For the text-containing cell, return its midpoint in [x, y] coordinate format. 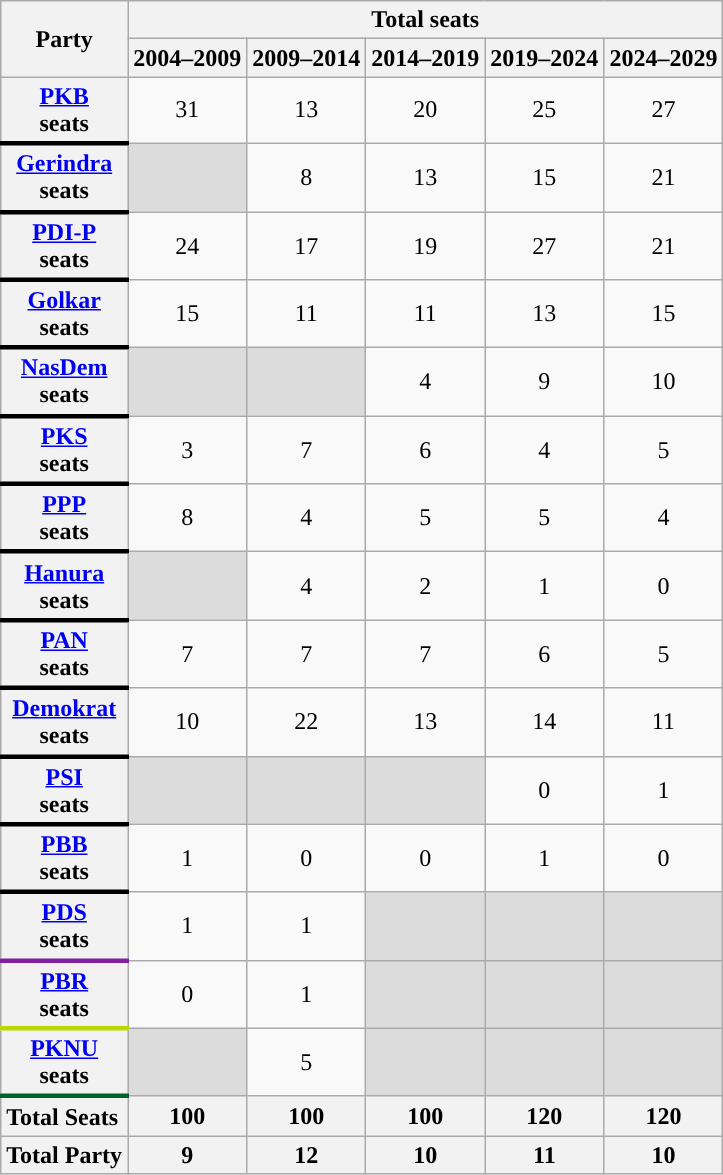
20 [426, 110]
PKBseats [64, 110]
24 [188, 246]
31 [188, 110]
19 [426, 246]
Hanuraseats [64, 586]
2009–2014 [306, 58]
Gerindraseats [64, 177]
2014–2019 [426, 58]
2004–2009 [188, 58]
2019–2024 [544, 58]
17 [306, 246]
PSIseats [64, 790]
NasDemseats [64, 382]
Total seats [426, 20]
Demokratseats [64, 722]
PPPseats [64, 518]
PBBseats [64, 858]
PDSseats [64, 926]
25 [544, 110]
Total Seats [64, 1116]
PDI-Pseats [64, 246]
PKNUseats [64, 1062]
2 [426, 586]
PKSseats [64, 450]
Party [64, 39]
PBRseats [64, 994]
2024–2029 [664, 58]
Total Party [64, 1155]
12 [306, 1155]
14 [544, 722]
PANseats [64, 654]
22 [306, 722]
Golkarseats [64, 314]
3 [188, 450]
